Pinpoint the cell where the given text exists, returning its [X, Y] midpoint coordinate. 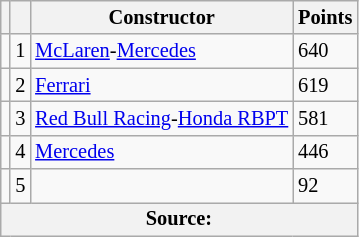
92 [325, 186]
3 [20, 118]
5 [20, 186]
1 [20, 51]
446 [325, 152]
4 [20, 152]
2 [20, 85]
Red Bull Racing-Honda RBPT [162, 118]
Points [325, 17]
Source: [179, 219]
640 [325, 51]
581 [325, 118]
619 [325, 85]
Ferrari [162, 85]
Mercedes [162, 152]
McLaren-Mercedes [162, 51]
Constructor [162, 17]
